Output the (x, y) coordinate of the center of the cell containing the given text.  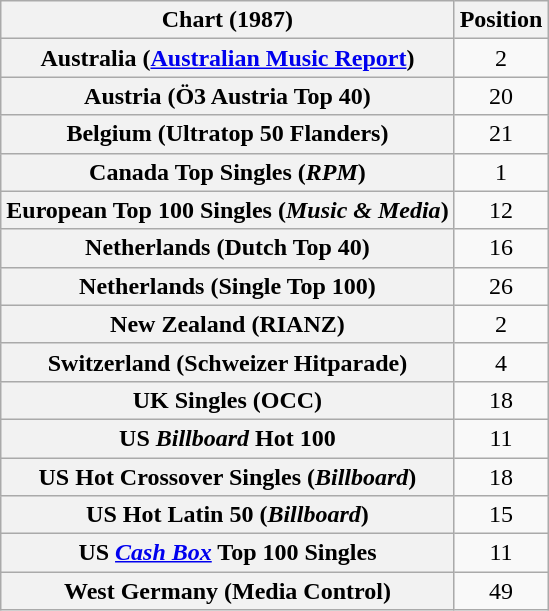
Netherlands (Dutch Top 40) (228, 248)
26 (501, 286)
US Cash Box Top 100 Singles (228, 553)
US Hot Latin 50 (Billboard) (228, 515)
US Hot Crossover Singles (Billboard) (228, 477)
21 (501, 134)
Australia (Australian Music Report) (228, 58)
12 (501, 210)
49 (501, 591)
Austria (Ö3 Austria Top 40) (228, 96)
Switzerland (Schweizer Hitparade) (228, 362)
Position (501, 20)
Belgium (Ultratop 50 Flanders) (228, 134)
European Top 100 Singles (Music & Media) (228, 210)
West Germany (Media Control) (228, 591)
20 (501, 96)
1 (501, 172)
Canada Top Singles (RPM) (228, 172)
Chart (1987) (228, 20)
16 (501, 248)
4 (501, 362)
US Billboard Hot 100 (228, 438)
Netherlands (Single Top 100) (228, 286)
15 (501, 515)
UK Singles (OCC) (228, 400)
New Zealand (RIANZ) (228, 324)
